Find where the given text appears and provide that cell's center as (x, y) coordinate. 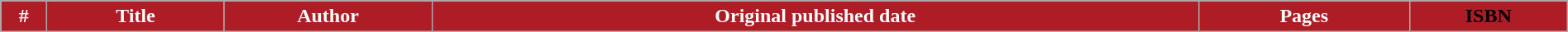
Title (136, 16)
# (24, 16)
Original published date (815, 16)
Author (327, 16)
ISBN (1489, 16)
Pages (1303, 16)
